For the text-containing cell, return its midpoint in [X, Y] coordinate format. 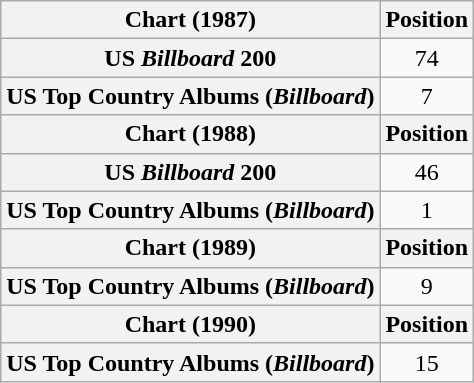
Chart (1990) [190, 324]
Chart (1987) [190, 20]
7 [427, 96]
1 [427, 210]
46 [427, 172]
9 [427, 286]
15 [427, 362]
Chart (1989) [190, 248]
Chart (1988) [190, 134]
74 [427, 58]
